Search for the cell housing the specified text and yield its (X, Y) center coordinate. 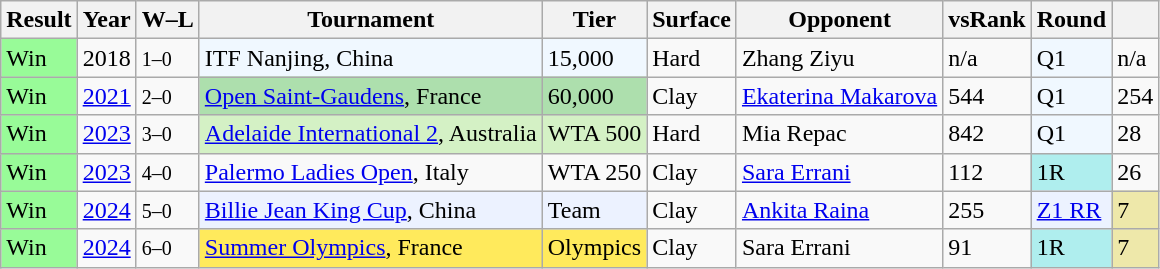
112 (987, 172)
2021 (106, 96)
1–0 (168, 58)
Billie Jean King Cup, China (370, 210)
vsRank (987, 20)
Surface (692, 20)
26 (1136, 172)
Result (39, 20)
Z1 RR (1071, 210)
Tier (594, 20)
91 (987, 248)
2018 (106, 58)
Zhang Ziyu (839, 58)
Year (106, 20)
Palermo Ladies Open, Italy (370, 172)
Ekaterina Makarova (839, 96)
842 (987, 134)
3–0 (168, 134)
28 (1136, 134)
Olympics (594, 248)
60,000 (594, 96)
W–L (168, 20)
254 (1136, 96)
15,000 (594, 58)
Round (1071, 20)
255 (987, 210)
2–0 (168, 96)
Team (594, 210)
Tournament (370, 20)
Ankita Raina (839, 210)
5–0 (168, 210)
ITF Nanjing, China (370, 58)
Mia Repac (839, 134)
Opponent (839, 20)
544 (987, 96)
WTA 500 (594, 134)
WTA 250 (594, 172)
Adelaide International 2, Australia (370, 134)
Open Saint-Gaudens, France (370, 96)
Summer Olympics, France (370, 248)
6–0 (168, 248)
4–0 (168, 172)
